Capture the cell that displays the provided text and extract its (x, y) central coordinate. 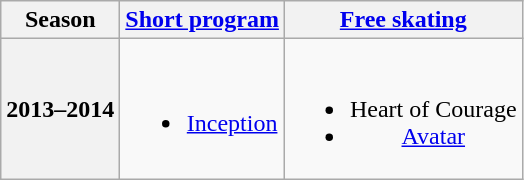
Free skating (403, 20)
Heart of Courage Avatar (403, 109)
Inception (202, 109)
Short program (202, 20)
Season (60, 20)
2013–2014 (60, 109)
